Find where the given text appears and provide that cell's center as [x, y] coordinate. 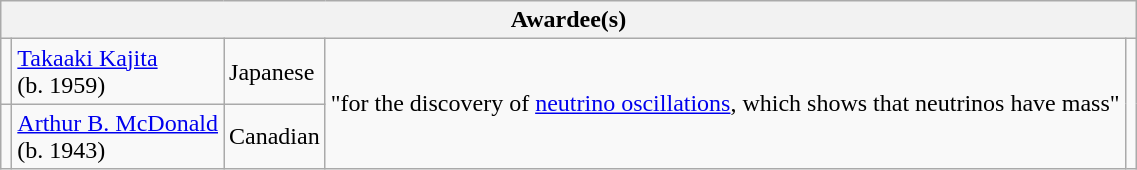
Awardee(s) [568, 20]
Arthur B. McDonald(b. 1943) [118, 136]
Takaaki Kajita(b. 1959) [118, 72]
Canadian [275, 136]
"for the discovery of neutrino oscillations, which shows that neutrinos have mass" [725, 104]
Japanese [275, 72]
